Extract the [X, Y] coordinate from the center of the cell holding the provided text.  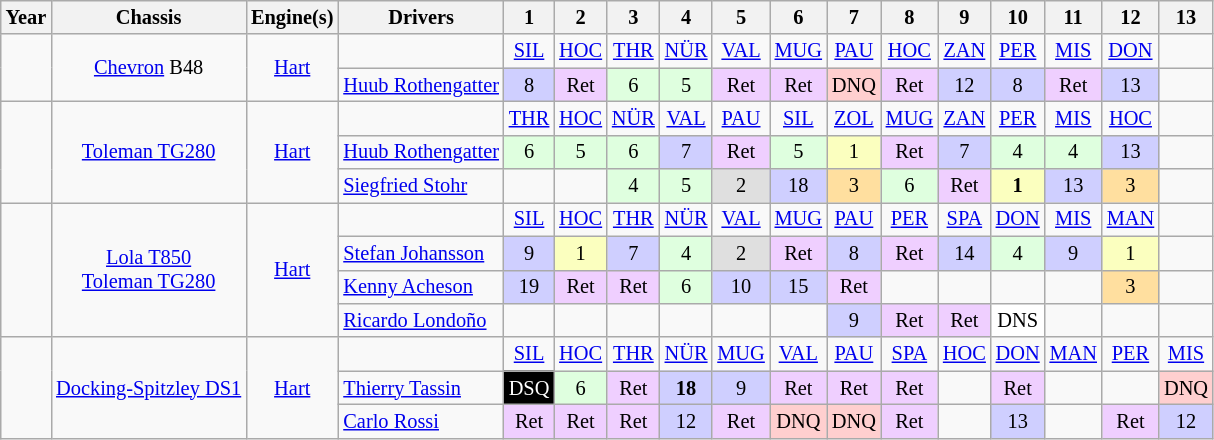
Carlo Rossi [420, 421]
11 [1074, 17]
Toleman TG280 [148, 152]
15 [798, 287]
DSQ [529, 388]
Drivers [420, 17]
ZOL [854, 118]
Year [26, 17]
Stefan Johansson [420, 253]
DNS [1018, 320]
Ricardo Londoño [420, 320]
Chevron B48 [148, 68]
19 [529, 287]
Thierry Tassin [420, 388]
Engine(s) [292, 17]
Siegfried Stohr [420, 186]
Kenny Acheson [420, 287]
14 [964, 253]
Chassis [148, 17]
Lola T850Toleman TG280 [148, 270]
Docking-Spitzley DS1 [148, 388]
